Extract the (x, y) coordinate from the center of the cell holding the provided text.  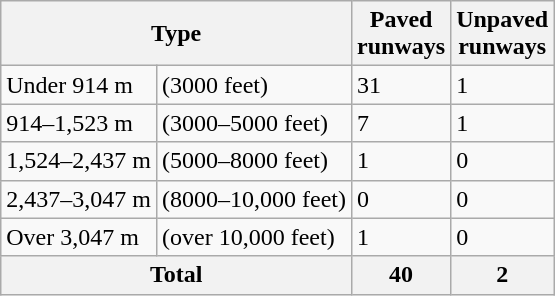
Total (176, 275)
1,524–2,437 m (79, 161)
(3000–5000 feet) (254, 123)
Unpavedrunways (502, 34)
Pavedrunways (402, 34)
2 (502, 275)
7 (402, 123)
(3000 feet) (254, 85)
(5000–8000 feet) (254, 161)
31 (402, 85)
(over 10,000 feet) (254, 237)
40 (402, 275)
Type (176, 34)
Over 3,047 m (79, 237)
(8000–10,000 feet) (254, 199)
Under 914 m (79, 85)
2,437–3,047 m (79, 199)
914–1,523 m (79, 123)
